Find where the given text appears and provide that cell's center as [x, y] coordinate. 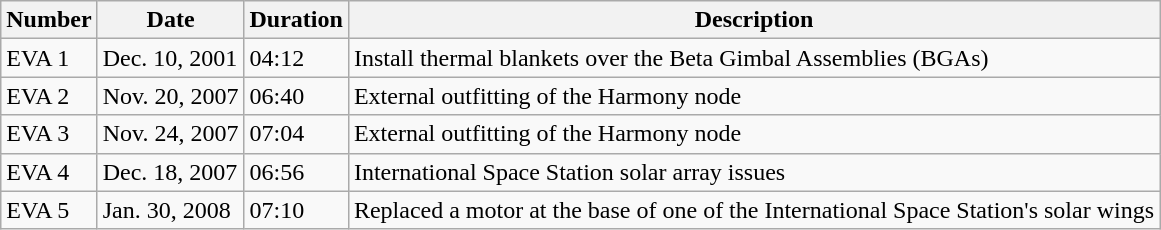
06:40 [296, 96]
07:10 [296, 210]
Replaced a motor at the base of one of the International Space Station's solar wings [754, 210]
Nov. 20, 2007 [170, 96]
Dec. 10, 2001 [170, 58]
06:56 [296, 172]
EVA 1 [49, 58]
Jan. 30, 2008 [170, 210]
Duration [296, 20]
07:04 [296, 134]
EVA 5 [49, 210]
Dec. 18, 2007 [170, 172]
EVA 2 [49, 96]
Number [49, 20]
Nov. 24, 2007 [170, 134]
Description [754, 20]
Date [170, 20]
Install thermal blankets over the Beta Gimbal Assemblies (BGAs) [754, 58]
04:12 [296, 58]
EVA 4 [49, 172]
International Space Station solar array issues [754, 172]
EVA 3 [49, 134]
